Scan for the cell matching the given text and deliver its [x, y] coordinate at center. 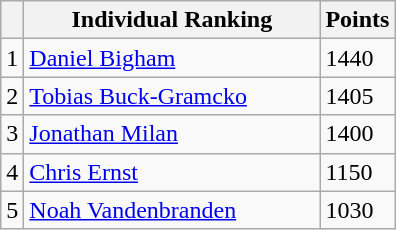
Chris Ernst [172, 172]
4 [12, 172]
1030 [358, 210]
2 [12, 96]
Noah Vandenbranden [172, 210]
1150 [358, 172]
Jonathan Milan [172, 134]
Daniel Bigham [172, 58]
1405 [358, 96]
3 [12, 134]
5 [12, 210]
Individual Ranking [172, 20]
Tobias Buck-Gramcko [172, 96]
1440 [358, 58]
1400 [358, 134]
1 [12, 58]
Points [358, 20]
